Locate the cell with the specified text and output its [x, y] center coordinate. 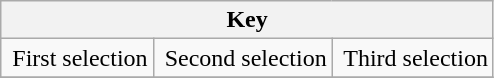
Third selection [412, 58]
Second selection [242, 58]
Key [248, 20]
First selection [77, 58]
